Return the (x, y) coordinate for the center point of the cell that contains the specified text.  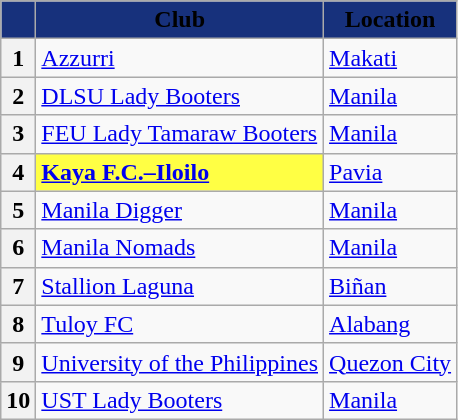
UST Lady Booters (180, 400)
DLSU Lady Booters (180, 96)
Biñan (390, 286)
Quezon City (390, 362)
4 (18, 172)
5 (18, 210)
Tuloy FC (180, 324)
Club (180, 20)
10 (18, 400)
8 (18, 324)
University of the Philippines (180, 362)
9 (18, 362)
3 (18, 134)
Azzurri (180, 58)
7 (18, 286)
Manila Nomads (180, 248)
Kaya F.C.–Iloilo (180, 172)
Makati (390, 58)
1 (18, 58)
Manila Digger (180, 210)
6 (18, 248)
Stallion Laguna (180, 286)
Alabang (390, 324)
Location (390, 20)
FEU Lady Tamaraw Booters (180, 134)
2 (18, 96)
Pavia (390, 172)
